Determine the [X, Y] coordinate at the center of the cell enclosing the given text.  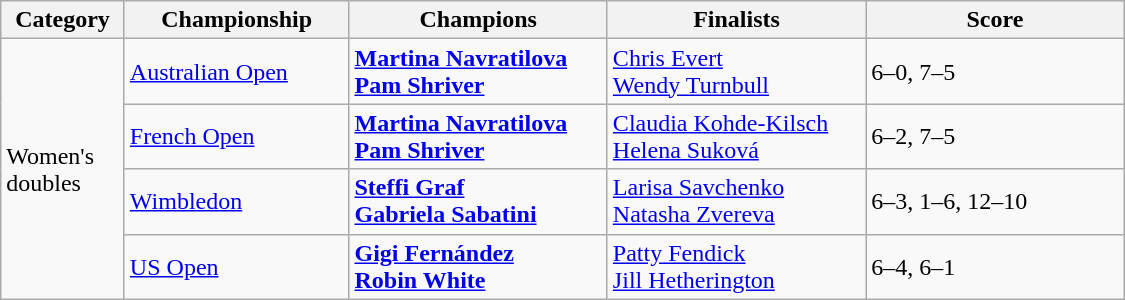
Claudia Kohde-Kilsch Helena Suková [736, 136]
6–0, 7–5 [995, 72]
6–2, 7–5 [995, 136]
US Open [236, 266]
6–3, 1–6, 12–10 [995, 202]
Patty Fendick Jill Hetherington [736, 266]
Chris Evert Wendy Turnbull [736, 72]
Finalists [736, 20]
6–4, 6–1 [995, 266]
Australian Open [236, 72]
Championship [236, 20]
Score [995, 20]
Wimbledon [236, 202]
Gigi Fernández Robin White [478, 266]
Category [63, 20]
Larisa Savchenko Natasha Zvereva [736, 202]
Champions [478, 20]
Steffi Graf Gabriela Sabatini [478, 202]
French Open [236, 136]
Women'sdoubles [63, 169]
